Locate the cell with the specified text and output its [X, Y] center coordinate. 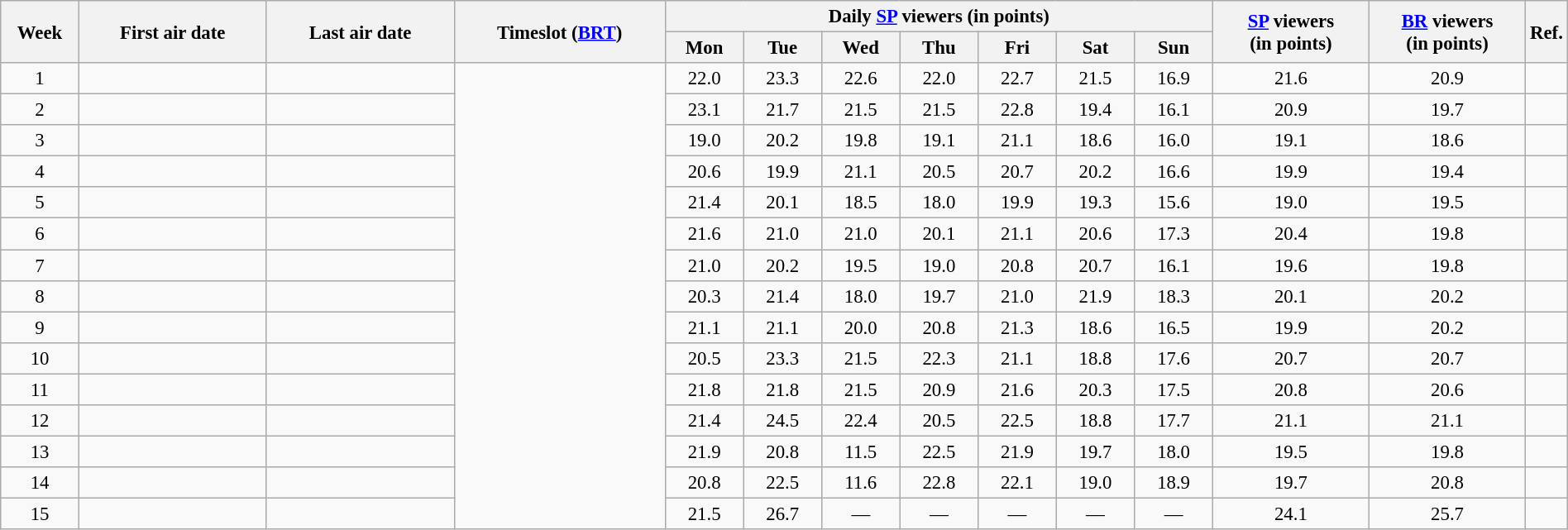
22.4 [860, 421]
Daily SP viewers (in points) [939, 17]
15.6 [1174, 203]
11.6 [860, 483]
7 [40, 265]
SP viewers(in points) [1290, 31]
Sun [1174, 48]
17.3 [1174, 234]
11 [40, 389]
First air date [172, 31]
Timeslot (BRT) [559, 31]
16.5 [1174, 327]
Thu [939, 48]
22.3 [939, 358]
12 [40, 421]
19.6 [1290, 265]
21.7 [782, 110]
15 [40, 513]
Wed [860, 48]
9 [40, 327]
BR viewers(in points) [1447, 31]
25.7 [1447, 513]
11.5 [860, 451]
Last air date [361, 31]
1 [40, 79]
18.5 [860, 203]
19.3 [1095, 203]
3 [40, 141]
8 [40, 296]
17.7 [1174, 421]
21.3 [1017, 327]
16.6 [1174, 172]
Tue [782, 48]
Ref. [1546, 31]
14 [40, 483]
16.9 [1174, 79]
18.3 [1174, 296]
22.6 [860, 79]
24.1 [1290, 513]
10 [40, 358]
16.0 [1174, 141]
2 [40, 110]
13 [40, 451]
Mon [705, 48]
17.5 [1174, 389]
17.6 [1174, 358]
20.4 [1290, 234]
6 [40, 234]
22.7 [1017, 79]
24.5 [782, 421]
22.1 [1017, 483]
23.1 [705, 110]
Week [40, 31]
20.0 [860, 327]
18.9 [1174, 483]
26.7 [782, 513]
4 [40, 172]
Sat [1095, 48]
5 [40, 203]
Fri [1017, 48]
